Provide the [X, Y] coordinate of the cell's center where the given text is located.  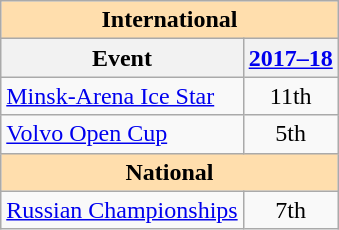
Russian Championships [122, 210]
Event [122, 58]
2017–18 [290, 58]
International [170, 20]
5th [290, 134]
7th [290, 210]
11th [290, 96]
Volvo Open Cup [122, 134]
Minsk-Arena Ice Star [122, 96]
National [170, 172]
